For the text-containing cell, return its midpoint in [X, Y] coordinate format. 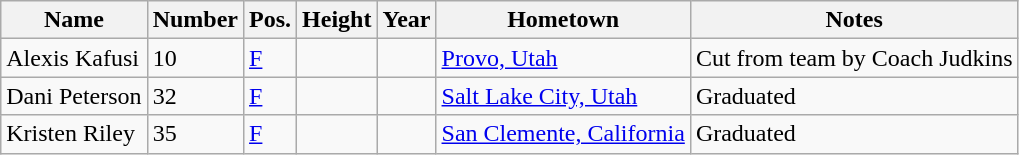
Name [74, 20]
35 [195, 134]
Dani Peterson [74, 96]
Number [195, 20]
Kristen Riley [74, 134]
Alexis Kafusi [74, 58]
10 [195, 58]
Hometown [563, 20]
Provo, Utah [563, 58]
San Clemente, California [563, 134]
Cut from team by Coach Judkins [854, 58]
Height [337, 20]
Salt Lake City, Utah [563, 96]
Year [406, 20]
Notes [854, 20]
32 [195, 96]
Pos. [270, 20]
